Find where the given text appears and provide that cell's center as [X, Y] coordinate. 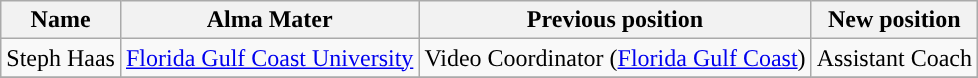
Video Coordinator (Florida Gulf Coast) [615, 58]
Previous position [615, 20]
Alma Mater [269, 20]
New position [894, 20]
Name [61, 20]
Assistant Coach [894, 58]
Florida Gulf Coast University [269, 58]
Steph Haas [61, 58]
